For the text-containing cell, return its midpoint in [X, Y] coordinate format. 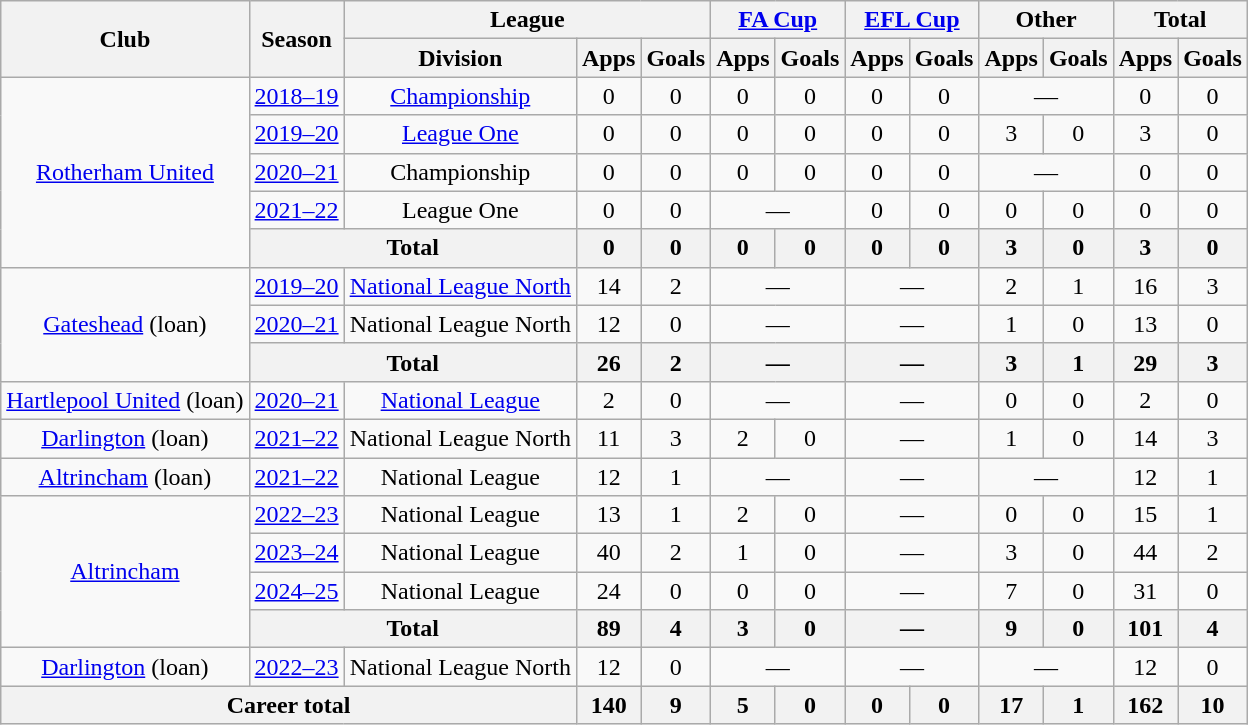
Season [296, 39]
Career total [289, 705]
2018–19 [296, 96]
EFL Cup [912, 20]
Altrincham (loan) [125, 477]
Rotherham United [125, 172]
31 [1145, 591]
7 [1011, 591]
FA Cup [778, 20]
16 [1145, 286]
44 [1145, 553]
Division [460, 58]
5 [743, 705]
140 [608, 705]
89 [608, 629]
Gateshead (loan) [125, 324]
29 [1145, 362]
Hartlepool United (loan) [125, 400]
Other [1046, 20]
2023–24 [296, 553]
10 [1213, 705]
League [527, 20]
40 [608, 553]
Club [125, 39]
15 [1145, 515]
26 [608, 362]
24 [608, 591]
11 [608, 438]
Altrincham [125, 572]
2024–25 [296, 591]
101 [1145, 629]
162 [1145, 705]
17 [1011, 705]
